Capture the cell that displays the provided text and extract its (X, Y) central coordinate. 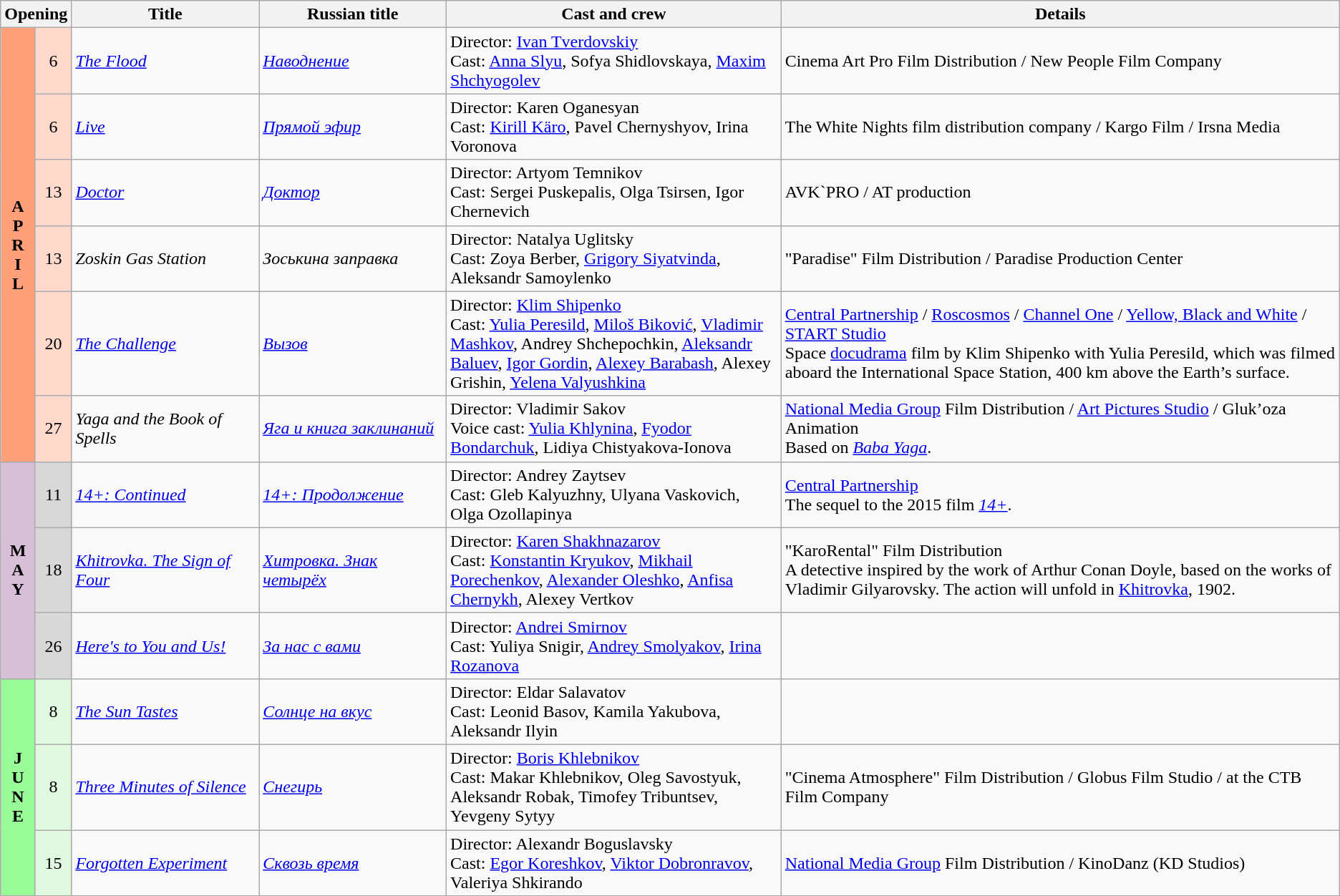
National Media Group Film Distribution / Art Pictures Studio / Gluk’oza Animation Based on Baba Yaga. (1060, 429)
11 (53, 495)
Cast and crew (614, 14)
The Flood (165, 61)
Доктор (353, 193)
Снегирь (353, 787)
Central Partnership The sequel to the 2015 film 14+. (1060, 495)
Director: Artyom Temnikov Cast: Sergei Puskepalis, Olga Tsirsen, Igor Chernevich (614, 193)
"Cinema Atmosphere" Film Distribution / Globus Film Studio / at the CTB Film Company (1060, 787)
15 (53, 863)
Director: Natalya Uglitsky Cast: Zoya Berber, Grigory Siyatvinda, Aleksandr Samoylenko (614, 258)
14+: Continued (165, 495)
Прямой эфир (353, 127)
Зоськина заправка (353, 258)
Opening (36, 14)
Солнце на вкус (353, 711)
Three Minutes of Silence (165, 787)
За нас с вами (353, 646)
20 (53, 344)
APRIL (19, 245)
AVK`PRO / AT production (1060, 193)
18 (53, 570)
Yaga and the Book of Spells (165, 429)
Here's to You and Us! (165, 646)
JUNE (19, 787)
Cinema Art Pro Film Distribution / New People Film Company (1060, 61)
Director: Vladimir Sakov Voice cast: Yulia Khlynina, Fyodor Bondarchuk, Lidiya Chistyakova-Ionova (614, 429)
Director: Karen Oganesyan Cast: Kirill Käro, Pavel Chernyshyov, Irina Voronova (614, 127)
Наводнение (353, 61)
National Media Group Film Distribution / KinoDanz (KD Studios) (1060, 863)
The Challenge (165, 344)
Director: Andrei Smirnov Cast: Yuliya Snigir, Andrey Smolyakov, Irina Rozanova (614, 646)
Сквозь время (353, 863)
Khitrovka. The Sign of Four (165, 570)
Live (165, 127)
Forgotten Experiment (165, 863)
Хитровка. Знак четырёх (353, 570)
Title (165, 14)
14+: Продолжение (353, 495)
Russian title (353, 14)
Director: Ivan Tverdovskiy Cast: Anna Slyu, Sofya Shidlovskaya, Maxim Shchyogolev (614, 61)
"Paradise" Film Distribution / Paradise Production Center (1060, 258)
Doctor (165, 193)
Director: Eldar Salavatov Cast: Leonid Basov, Kamila Yakubova, Aleksandr Ilyin (614, 711)
Director: Alexandr Boguslavsky Cast: Egor Koreshkov, Viktor Dobronravov, Valeriya Shkirando (614, 863)
Вызов (353, 344)
The White Nights film distribution company / Kargo Film / Irsna Media (1060, 127)
Details (1060, 14)
27 (53, 429)
MAY (19, 570)
Director: Andrey Zaytsev Cast: Gleb Kalyuzhny, Ulyana Vaskovich, Olga Ozollapinya (614, 495)
Director: Karen Shakhnazarov Cast: Konstantin Kryukov, Mikhail Porechenkov, Alexander Oleshko, Anfisa Chernykh, Alexey Vertkov (614, 570)
Яга и книга заклинаний (353, 429)
Director: Boris Khlebnikov Cast: Makar Khlebnikov, Oleg Savostyuk, Aleksandr Robak, Timofey Tribuntsev, Yevgeny Sytyy (614, 787)
26 (53, 646)
Zoskin Gas Station (165, 258)
The Sun Tastes (165, 711)
